Output the (X, Y) coordinate of the center of the cell containing the given text.  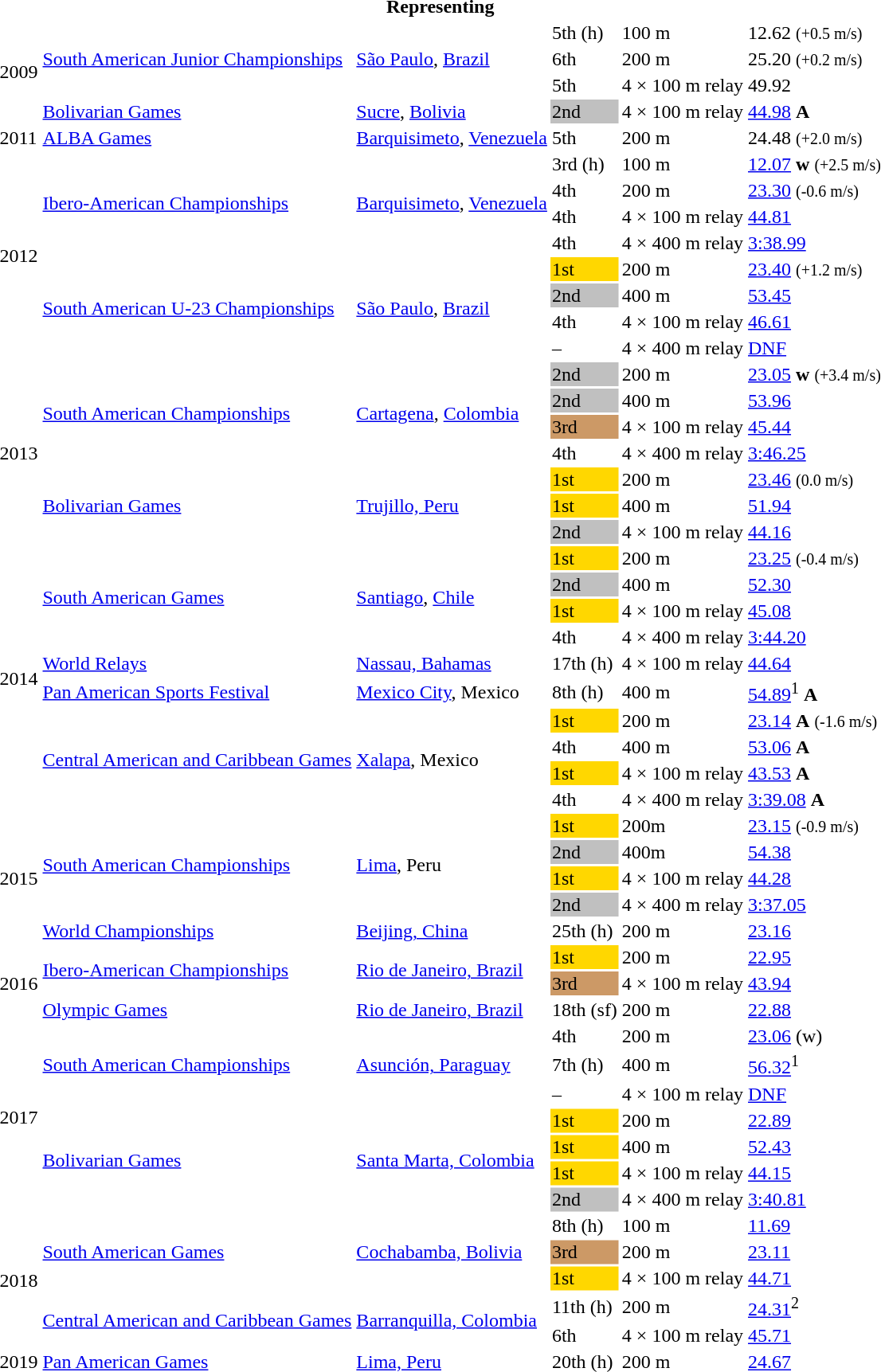
Trujillo, Peru (452, 506)
Xalapa, Mexico (452, 760)
Mexico City, Mexico (452, 692)
Asunción, Paraguay (452, 1065)
Santa Marta, Colombia (452, 1159)
25th (h) (585, 931)
South American Junior Championships (198, 59)
7th (h) (585, 1065)
ALBA Games (198, 138)
Pan American Sports Festival (198, 692)
Nassau, Bahamas (452, 663)
18th (sf) (585, 1010)
Cochabamba, Bolivia (452, 1252)
Lima, Peru (452, 865)
17th (h) (585, 663)
3rd (h) (585, 164)
Olympic Games (198, 1010)
Barranquilla, Colombia (452, 1320)
11th (h) (585, 1307)
Sucre, Bolivia (452, 111)
200m (682, 826)
Santiago, Chile (452, 597)
5th (h) (585, 33)
World Relays (198, 663)
400m (682, 852)
Beijing, China (452, 931)
Cartagena, Colombia (452, 414)
World Championships (198, 931)
South American U-23 Championships (198, 309)
